Return the [X, Y] coordinate for the center point of the cell that contains the specified text.  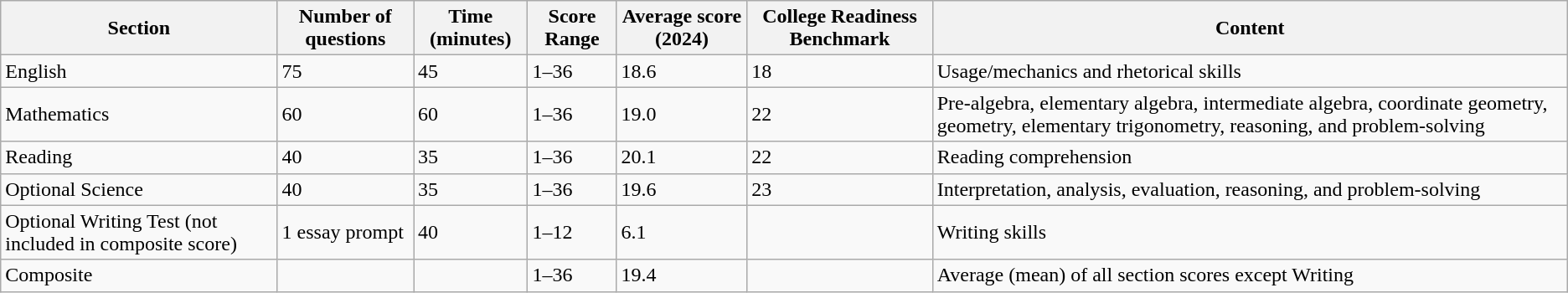
Time (minutes) [471, 28]
College Readiness Benchmark [839, 28]
Reading [139, 157]
Average (mean) of all section scores except Writing [1250, 275]
45 [471, 71]
1 essay prompt [345, 233]
1–12 [572, 233]
English [139, 71]
Usage/mechanics and rhetorical skills [1250, 71]
Number of questions [345, 28]
Content [1250, 28]
23 [839, 189]
Composite [139, 275]
19.6 [682, 189]
Mathematics [139, 114]
Writing skills [1250, 233]
Average score (2024) [682, 28]
19.4 [682, 275]
Interpretation, analysis, evaluation, reasoning, and problem-solving [1250, 189]
Section [139, 28]
18 [839, 71]
20.1 [682, 157]
Pre-algebra, elementary algebra, intermediate algebra, coordinate geometry, geometry, elementary trigonometry, reasoning, and problem-solving [1250, 114]
18.6 [682, 71]
Reading comprehension [1250, 157]
75 [345, 71]
Score Range [572, 28]
Optional Science [139, 189]
6.1 [682, 233]
Optional Writing Test (not included in composite score) [139, 233]
19.0 [682, 114]
